Pinpoint the cell where the given text exists, returning its (x, y) midpoint coordinate. 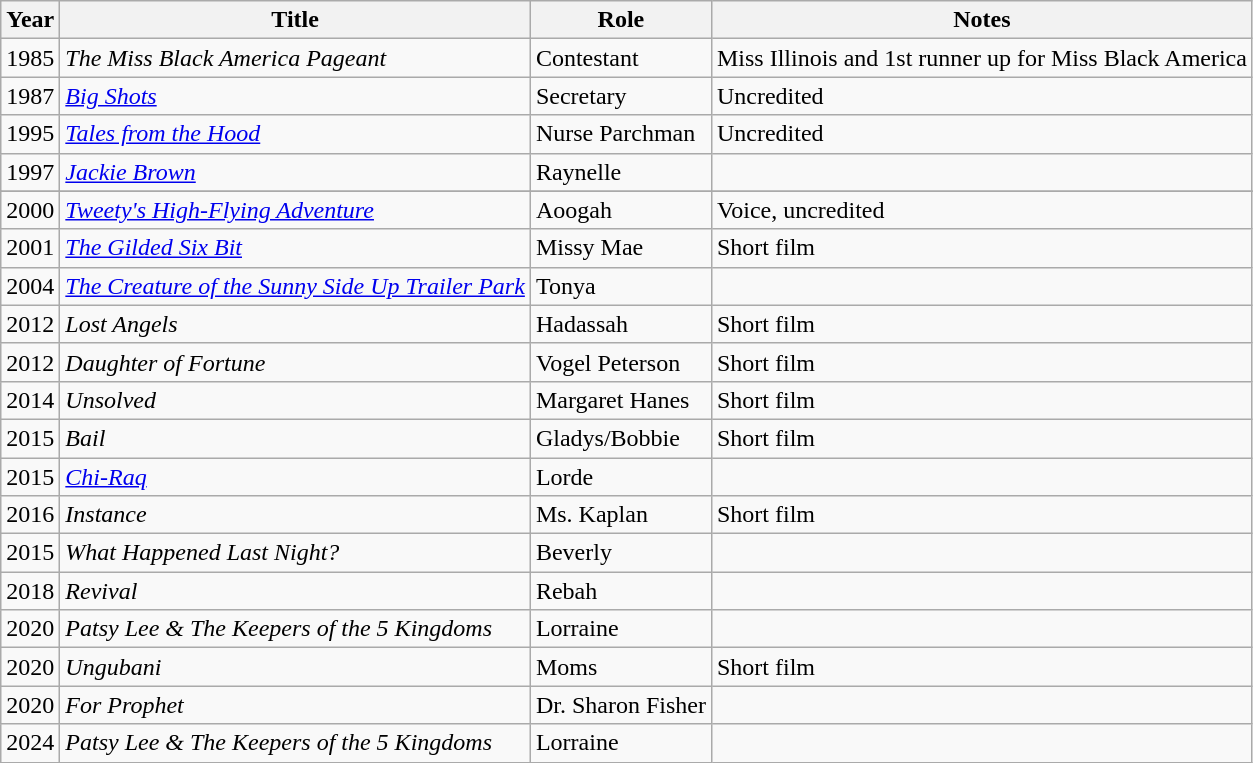
Notes (982, 20)
2024 (30, 743)
The Gilded Six Bit (296, 248)
Moms (620, 667)
Instance (296, 515)
Ungubani (296, 667)
Role (620, 20)
Title (296, 20)
Tales from the Hood (296, 134)
2000 (30, 210)
1987 (30, 96)
For Prophet (296, 705)
Big Shots (296, 96)
Margaret Hanes (620, 400)
Dr. Sharon Fisher (620, 705)
Lost Angels (296, 324)
Daughter of Fortune (296, 362)
Tweety's High-Flying Adventure (296, 210)
2016 (30, 515)
Vogel Peterson (620, 362)
2018 (30, 591)
Unsolved (296, 400)
Year (30, 20)
1985 (30, 58)
Miss Illinois and 1st runner up for Miss Black America (982, 58)
Aoogah (620, 210)
Hadassah (620, 324)
Beverly (620, 553)
The Creature of the Sunny Side Up Trailer Park (296, 286)
1997 (30, 172)
1995 (30, 134)
Gladys/Bobbie (620, 438)
Chi-Raq (296, 477)
The Miss Black America Pageant (296, 58)
Voice, uncredited (982, 210)
Rebah (620, 591)
Nurse Parchman (620, 134)
Contestant (620, 58)
Bail (296, 438)
2004 (30, 286)
Secretary (620, 96)
Tonya (620, 286)
Revival (296, 591)
Missy Mae (620, 248)
2014 (30, 400)
Raynelle (620, 172)
What Happened Last Night? (296, 553)
Ms. Kaplan (620, 515)
Lorde (620, 477)
Jackie Brown (296, 172)
2001 (30, 248)
